Return the [x, y] coordinate for the center point of the cell that contains the specified text.  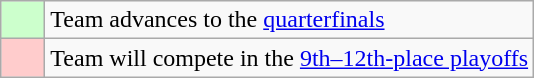
Team advances to the quarterfinals [290, 20]
Team will compete in the 9th–12th-place playoffs [290, 58]
